Find where the given text appears and provide that cell's center as [x, y] coordinate. 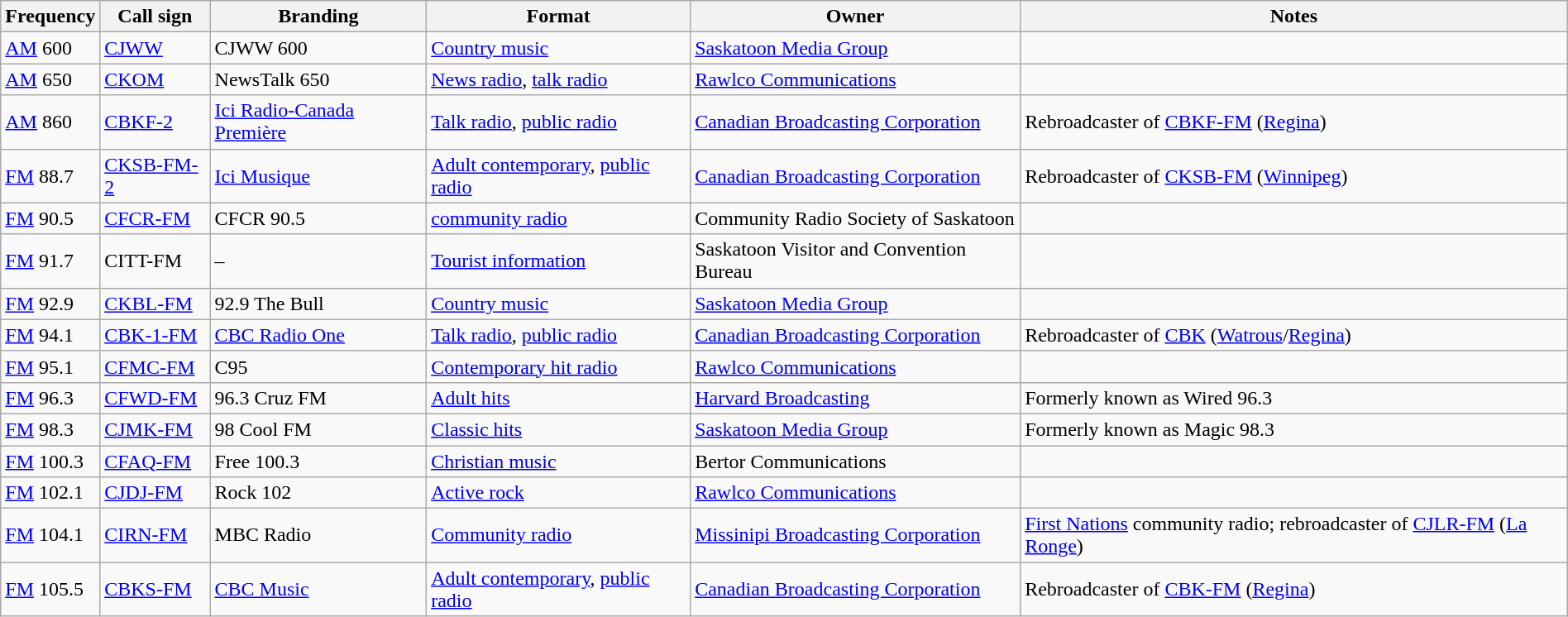
CJDJ-FM [155, 493]
AM 860 [50, 122]
Call sign [155, 17]
CKOM [155, 79]
Rebroadcaster of CBK-FM (Regina) [1294, 589]
CKBL-FM [155, 304]
CFCR-FM [155, 218]
CITT-FM [155, 261]
FM 90.5 [50, 218]
FM 92.9 [50, 304]
Notes [1294, 17]
Rebroadcaster of CBKF-FM (Regina) [1294, 122]
CFMC-FM [155, 366]
Bertor Communications [855, 461]
Rebroadcaster of CKSB-FM (Winnipeg) [1294, 175]
Missinipi Broadcasting Corporation [855, 536]
Adult hits [559, 398]
CJWW [155, 48]
FM 104.1 [50, 536]
Tourist information [559, 261]
Rock 102 [318, 493]
community radio [559, 218]
Format [559, 17]
Community radio [559, 536]
FM 88.7 [50, 175]
Formerly known as Wired 96.3 [1294, 398]
FM 96.3 [50, 398]
CBKF-2 [155, 122]
FM 98.3 [50, 429]
Christian music [559, 461]
CFAQ-FM [155, 461]
AM 650 [50, 79]
FM 105.5 [50, 589]
News radio, talk radio [559, 79]
FM 94.1 [50, 335]
CJWW 600 [318, 48]
AM 600 [50, 48]
Saskatoon Visitor and Convention Bureau [855, 261]
CJMK-FM [155, 429]
NewsTalk 650 [318, 79]
CIRN-FM [155, 536]
Rebroadcaster of CBK (Watrous/Regina) [1294, 335]
92.9 The Bull [318, 304]
First Nations community radio; rebroadcaster of CJLR-FM (La Ronge) [1294, 536]
CBC Radio One [318, 335]
Classic hits [559, 429]
Active rock [559, 493]
– [318, 261]
CBK-1-FM [155, 335]
Branding [318, 17]
Owner [855, 17]
Contemporary hit radio [559, 366]
FM 100.3 [50, 461]
C95 [318, 366]
Harvard Broadcasting [855, 398]
Community Radio Society of Saskatoon [855, 218]
CFCR 90.5 [318, 218]
96.3 Cruz FM [318, 398]
Ici Radio-Canada Première [318, 122]
FM 102.1 [50, 493]
CBKS-FM [155, 589]
CKSB-FM-2 [155, 175]
CBC Music [318, 589]
Frequency [50, 17]
Formerly known as Magic 98.3 [1294, 429]
MBC Radio [318, 536]
98 Cool FM [318, 429]
FM 95.1 [50, 366]
FM 91.7 [50, 261]
Ici Musique [318, 175]
CFWD-FM [155, 398]
Free 100.3 [318, 461]
